Capture the cell that displays the provided text and extract its (x, y) central coordinate. 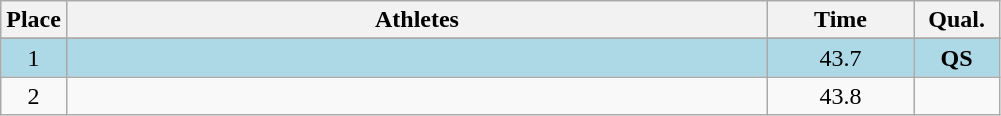
Athletes (416, 20)
1 (34, 58)
Time (841, 20)
Qual. (957, 20)
43.8 (841, 96)
QS (957, 58)
43.7 (841, 58)
2 (34, 96)
Place (34, 20)
